Output the [x, y] coordinate of the center of the cell containing the given text.  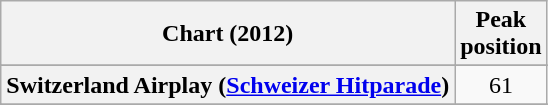
Switzerland Airplay (Schweizer Hitparade) [228, 85]
Peakposition [501, 34]
61 [501, 85]
Chart (2012) [228, 34]
